Search for the cell housing the specified text and yield its [x, y] center coordinate. 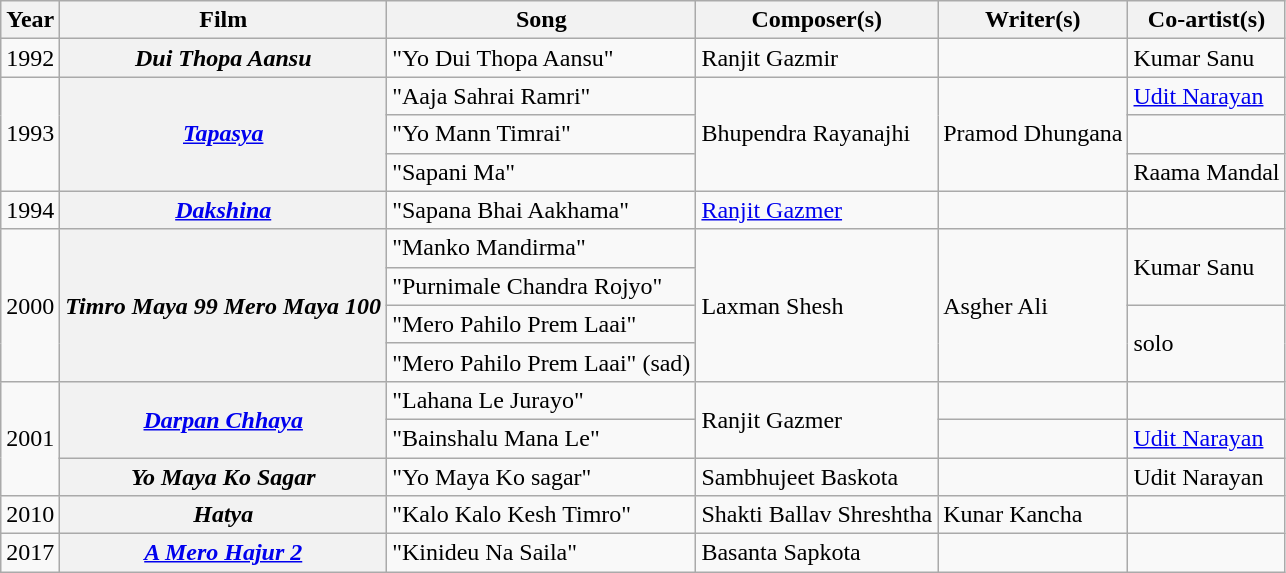
Yo Maya Ko Sagar [224, 477]
"Kalo Kalo Kesh Timro" [542, 515]
Dakshina [224, 210]
Co-artist(s) [1206, 20]
Writer(s) [1033, 20]
Hatya [224, 515]
"Mero Pahilo Prem Laai" [542, 324]
1994 [30, 210]
2001 [30, 438]
1993 [30, 134]
Darpan Chhaya [224, 419]
"Manko Mandirma" [542, 248]
Year [30, 20]
Composer(s) [817, 20]
Sambhujeet Baskota [817, 477]
Kunar Kancha [1033, 515]
Film [224, 20]
"Yo Dui Thopa Aansu" [542, 58]
"Kinideu Na Saila" [542, 553]
Timro Maya 99 Mero Maya 100 [224, 305]
Tapasya [224, 134]
2000 [30, 305]
solo [1206, 343]
Pramod Dhungana [1033, 134]
2010 [30, 515]
Shakti Ballav Shreshtha [817, 515]
"Sapana Bhai Aakhama" [542, 210]
Song [542, 20]
Laxman Shesh [817, 305]
Asgher Ali [1033, 305]
"Bainshalu Mana Le" [542, 438]
"Yo Maya Ko sagar" [542, 477]
"Purnimale Chandra Rojyo" [542, 286]
Raama Mandal [1206, 172]
"Sapani Ma" [542, 172]
Bhupendra Rayanajhi [817, 134]
"Lahana Le Jurayo" [542, 400]
A Mero Hajur 2 [224, 553]
Basanta Sapkota [817, 553]
Dui Thopa Aansu [224, 58]
"Aaja Sahrai Ramri" [542, 96]
Ranjit Gazmir [817, 58]
"Yo Mann Timrai" [542, 134]
"Mero Pahilo Prem Laai" (sad) [542, 362]
2017 [30, 553]
1992 [30, 58]
